Locate the cell with the specified text and output its [x, y] center coordinate. 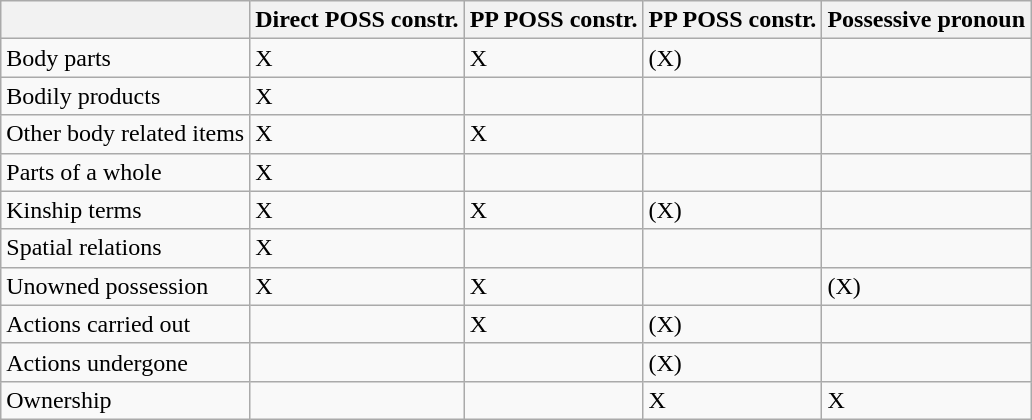
Actions carried out [126, 324]
Bodily products [126, 96]
Other body related items [126, 134]
Direct POSS constr. [357, 20]
Possessive pronoun [926, 20]
Parts of a whole [126, 172]
Actions undergone [126, 362]
Body parts [126, 58]
Ownership [126, 400]
Spatial relations [126, 248]
Unowned possession [126, 286]
Kinship terms [126, 210]
